Search for the cell housing the specified text and yield its [x, y] center coordinate. 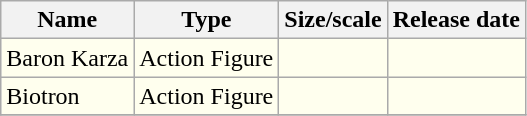
Baron Karza [68, 58]
Size/scale [333, 20]
Biotron [68, 96]
Name [68, 20]
Release date [456, 20]
Type [206, 20]
